From the cell containing the given text, extract its center point as [X, Y] coordinate. 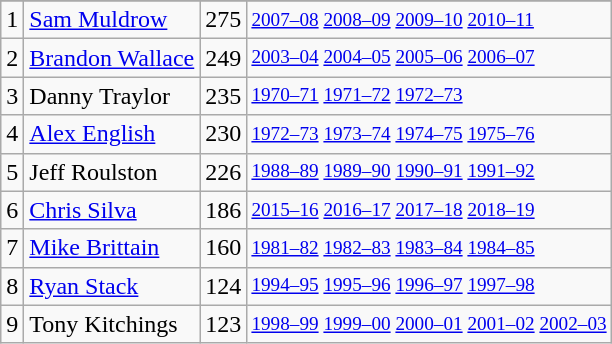
230 [224, 134]
7 [12, 248]
Alex English [112, 134]
275 [224, 20]
Brandon Wallace [112, 58]
2 [12, 58]
3 [12, 96]
Tony Kitchings [112, 324]
8 [12, 286]
1981–82 1982–83 1983–84 1984–85 [429, 248]
Jeff Roulston [112, 172]
Ryan Stack [112, 286]
235 [224, 96]
4 [12, 134]
123 [224, 324]
124 [224, 286]
249 [224, 58]
1970–71 1971–72 1972–73 [429, 96]
Danny Traylor [112, 96]
226 [224, 172]
Sam Muldrow [112, 20]
2003–04 2004–05 2005–06 2006–07 [429, 58]
1998–99 1999–00 2000–01 2001–02 2002–03 [429, 324]
Mike Brittain [112, 248]
1972–73 1973–74 1974–75 1975–76 [429, 134]
160 [224, 248]
2007–08 2008–09 2009–10 2010–11 [429, 20]
186 [224, 210]
5 [12, 172]
1 [12, 20]
1994–95 1995–96 1996–97 1997–98 [429, 286]
1988–89 1989–90 1990–91 1991–92 [429, 172]
9 [12, 324]
6 [12, 210]
Chris Silva [112, 210]
2015–16 2016–17 2017–18 2018–19 [429, 210]
